Determine the (X, Y) coordinate at the center of the cell enclosing the given text.  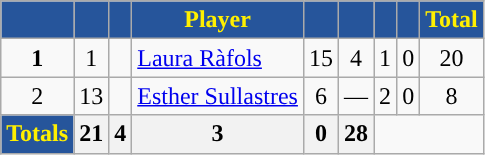
21 (92, 134)
15 (320, 58)
Total (452, 20)
28 (356, 134)
Esther Sullastres (218, 96)
20 (452, 58)
Player (218, 20)
Totals (38, 134)
— (356, 96)
13 (92, 96)
Laura Ràfols (218, 58)
3 (218, 134)
8 (452, 96)
6 (320, 96)
